Return [x, y] of the center of cell containing provided text 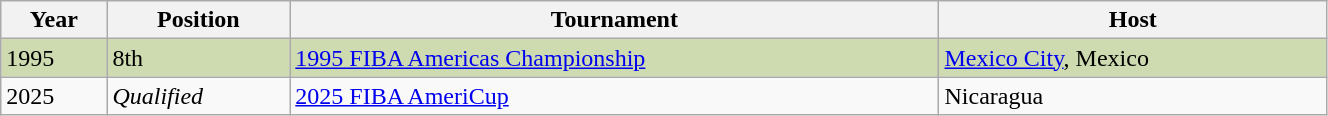
Nicaragua [1132, 96]
Year [54, 20]
2025 [54, 96]
Host [1132, 20]
2025 FIBA AmeriCup [614, 96]
Position [198, 20]
Tournament [614, 20]
1995 FIBA Americas Championship [614, 58]
1995 [54, 58]
Qualified [198, 96]
Mexico City, Mexico [1132, 58]
8th [198, 58]
